From the cell containing the given text, extract its center point as [x, y] coordinate. 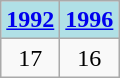
16 [90, 58]
17 [30, 58]
1996 [90, 20]
1992 [30, 20]
